Scan for the cell matching the given text and deliver its (X, Y) coordinate at center. 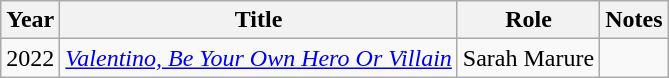
Notes (634, 20)
Sarah Marure (528, 58)
Role (528, 20)
Title (259, 20)
Year (30, 20)
2022 (30, 58)
Valentino, Be Your Own Hero Or Villain (259, 58)
